Output the [X, Y] coordinate of the center of the cell containing the given text.  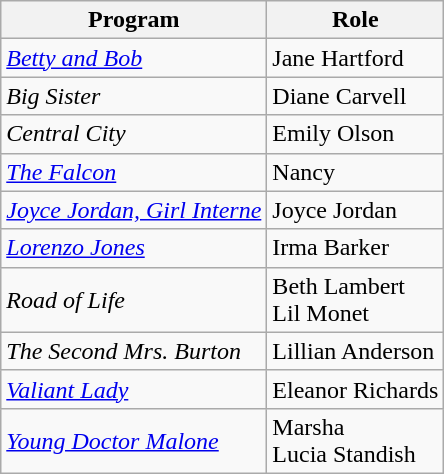
MarshaLucia Standish [356, 440]
Young Doctor Malone [134, 440]
Central City [134, 134]
Betty and Bob [134, 58]
Beth LambertLil Monet [356, 300]
Road of Life [134, 300]
Big Sister [134, 96]
The Falcon [134, 172]
Joyce Jordan, Girl Interne [134, 210]
Role [356, 20]
Lillian Anderson [356, 351]
Diane Carvell [356, 96]
Program [134, 20]
The Second Mrs. Burton [134, 351]
Lorenzo Jones [134, 248]
Eleanor Richards [356, 389]
Emily Olson [356, 134]
Nancy [356, 172]
Valiant Lady [134, 389]
Jane Hartford [356, 58]
Irma Barker [356, 248]
Joyce Jordan [356, 210]
